Determine the [X, Y] coordinate at the center of the cell enclosing the given text.  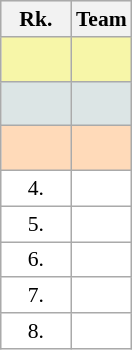
5. [36, 224]
Team [102, 19]
7. [36, 296]
4. [36, 189]
8. [36, 331]
6. [36, 260]
Rk. [36, 19]
